Output the [X, Y] coordinate of the center of the cell containing the given text.  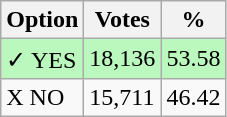
✓ YES [42, 59]
15,711 [122, 97]
46.42 [194, 97]
Votes [122, 20]
18,136 [122, 59]
% [194, 20]
53.58 [194, 59]
Option [42, 20]
X NO [42, 97]
